Pinpoint the cell where the given text exists, returning its (x, y) midpoint coordinate. 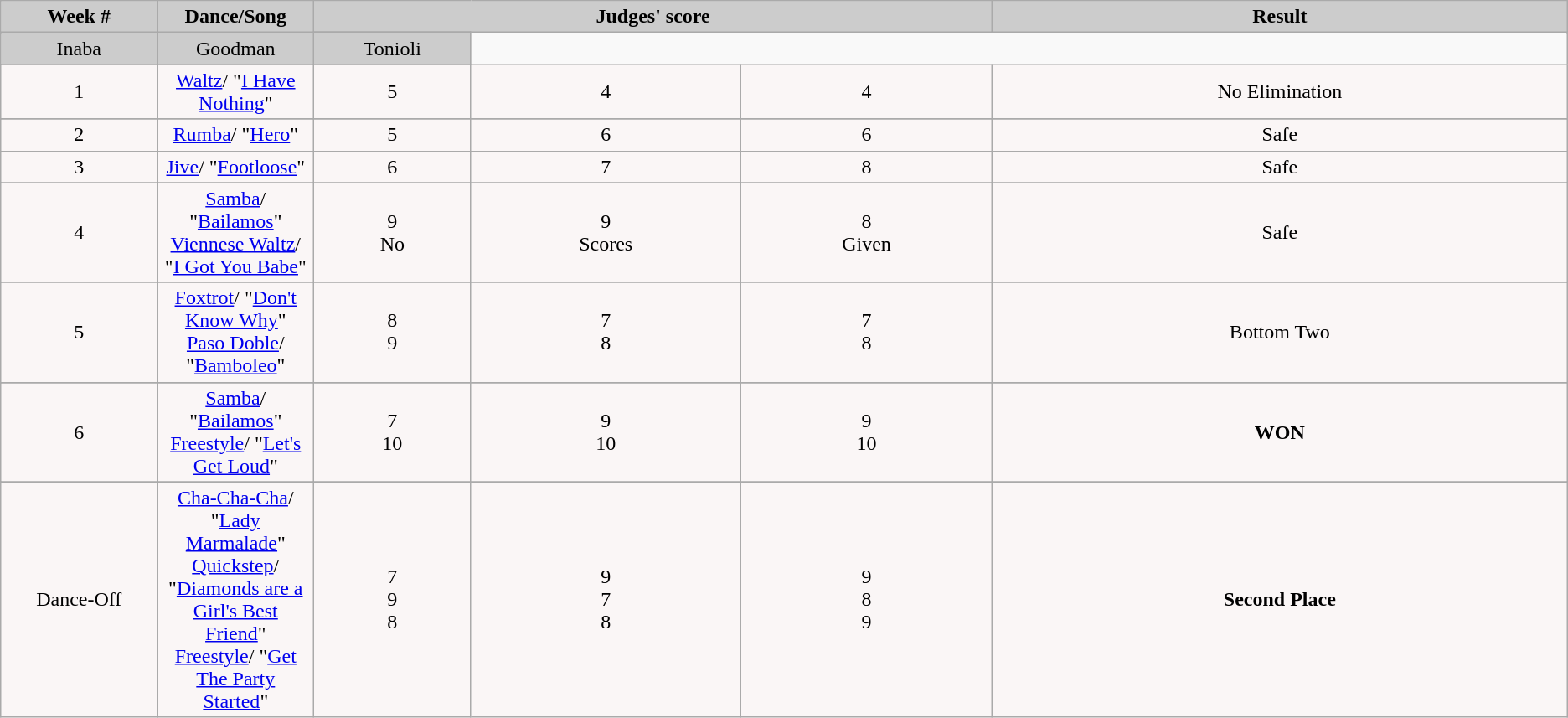
No Elimination (1280, 92)
9No (392, 233)
Samba/ "Bailamos"Freestyle/ "Let's Get Loud" (236, 432)
7 (606, 167)
Jive/ "Footloose" (236, 167)
Waltz/ "I Have Nothing" (236, 92)
Tonioli (392, 49)
Samba/ "Bailamos"Viennese Waltz/ "I Got You Babe" (236, 233)
Cha-Cha-Cha/ "Lady Marmalade"Quickstep/ "Diamonds are a Girl's Best Friend"Freestyle/ "Get The Party Started" (236, 600)
Goodman (236, 49)
Week # (79, 17)
978 (606, 600)
9Scores (606, 233)
8 (867, 167)
WON (1280, 432)
Dance/Song (236, 17)
3 (79, 167)
8Given (867, 233)
Bottom Two (1280, 332)
Foxtrot/ "Don't Know Why"Paso Doble/ "Bamboleo" (236, 332)
1 (79, 92)
Judges' score (653, 17)
89 (392, 332)
Dance-Off (79, 600)
Second Place (1280, 600)
710 (392, 432)
2 (79, 135)
Result (1280, 17)
Rumba/ "Hero" (236, 135)
798 (392, 600)
Inaba (79, 49)
989 (867, 600)
